Capture the cell that displays the provided text and extract its (X, Y) central coordinate. 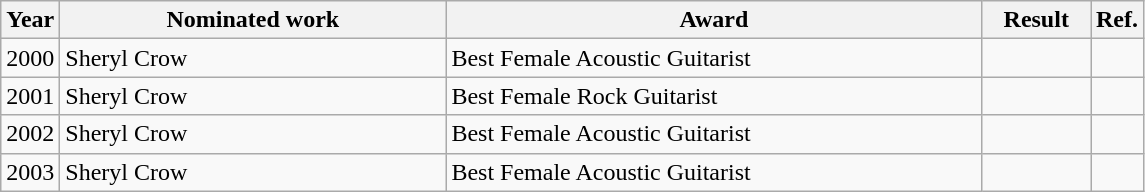
Year (30, 20)
2002 (30, 134)
2001 (30, 96)
2003 (30, 172)
Nominated work (253, 20)
Ref. (1116, 20)
Best Female Rock Guitarist (714, 96)
Result (1036, 20)
Award (714, 20)
2000 (30, 58)
